From the cell containing the given text, extract its center point as (x, y) coordinate. 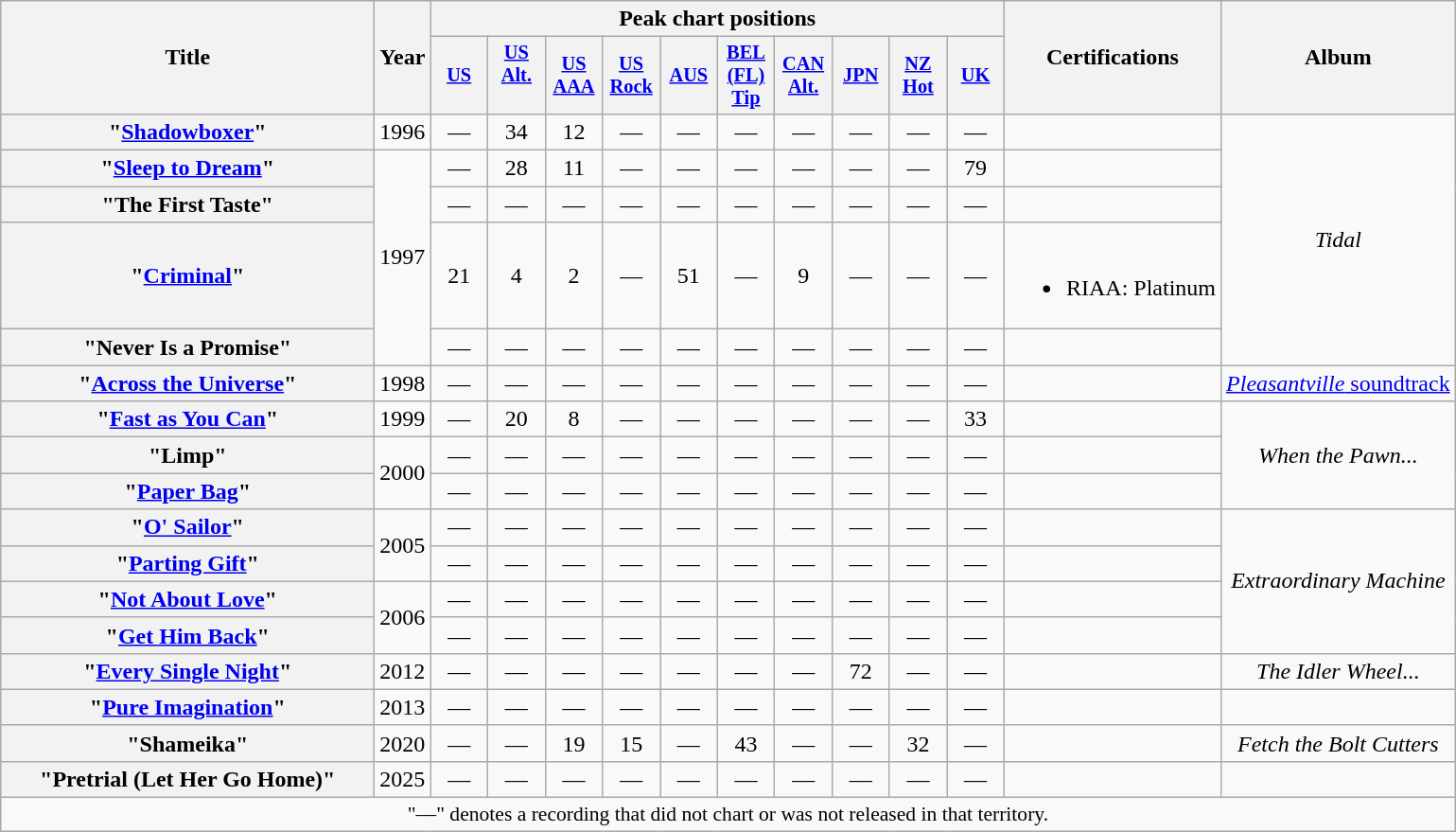
2025 (403, 779)
"—" denotes a recording that did not chart or was not released in that territory. (728, 815)
20 (517, 419)
Album (1339, 58)
1997 (403, 257)
15 (632, 743)
2000 (403, 473)
US (460, 76)
Pleasantville soundtrack (1339, 383)
2005 (403, 545)
"Shadowboxer" (187, 132)
2 (573, 276)
21 (460, 276)
"Pure Imagination" (187, 707)
CANAlt. (804, 76)
1999 (403, 419)
RIAA: Platinum (1113, 276)
2006 (403, 617)
"Get Him Back" (187, 635)
"O' Sailor" (187, 527)
BEL(FL)Tip (746, 76)
Certifications (1113, 58)
34 (517, 132)
12 (573, 132)
"Pretrial (Let Her Go Home)" (187, 779)
"The First Taste" (187, 204)
When the Pawn... (1339, 455)
"Not About Love" (187, 599)
19 (573, 743)
"Sleep to Dream" (187, 168)
9 (804, 276)
"Parting Gift" (187, 563)
1998 (403, 383)
NZHot (918, 76)
43 (746, 743)
Title (187, 58)
USAlt. (517, 76)
"Shameika" (187, 743)
USRock (632, 76)
11 (573, 168)
The Idler Wheel... (1339, 671)
UK (976, 76)
Peak chart positions (717, 19)
4 (517, 276)
79 (976, 168)
72 (861, 671)
JPN (861, 76)
Year (403, 58)
AUS (689, 76)
8 (573, 419)
"Criminal" (187, 276)
28 (517, 168)
33 (976, 419)
"Every Single Night" (187, 671)
2013 (403, 707)
Fetch the Bolt Cutters (1339, 743)
1996 (403, 132)
USAAA (573, 76)
2012 (403, 671)
"Fast as You Can" (187, 419)
Tidal (1339, 239)
51 (689, 276)
"Across the Universe" (187, 383)
Extraordinary Machine (1339, 581)
"Paper Bag" (187, 491)
"Never Is a Promise" (187, 347)
32 (918, 743)
"Limp" (187, 455)
2020 (403, 743)
